Locate the cell with the specified text and output its [x, y] center coordinate. 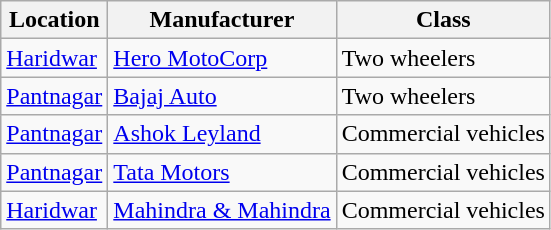
Manufacturer [222, 20]
Hero MotoCorp [222, 58]
Class [443, 20]
Bajaj Auto [222, 96]
Ashok Leyland [222, 134]
Tata Motors [222, 172]
Location [54, 20]
Mahindra & Mahindra [222, 210]
